Capture the cell that displays the provided text and extract its [X, Y] central coordinate. 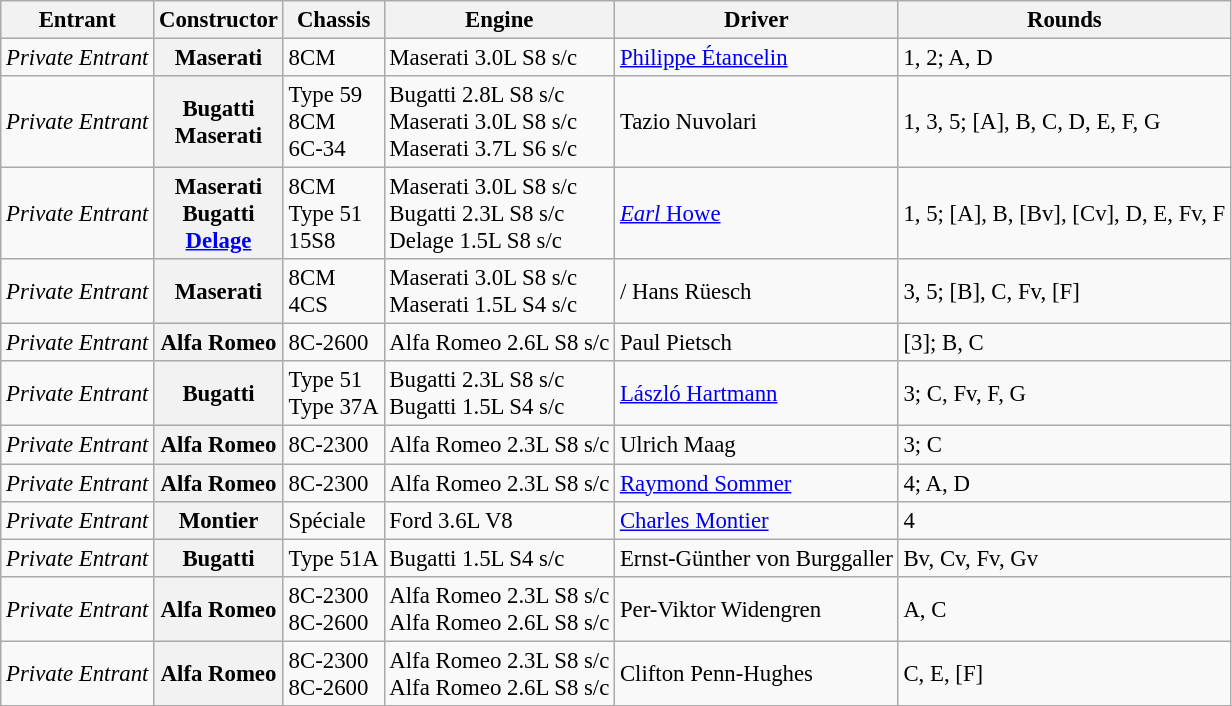
Raymond Sommer [757, 483]
Type 51Type 37A [334, 394]
Rounds [1064, 20]
Driver [757, 20]
8CM4CS [334, 292]
1, 5; [A], B, [Bv], [Cv], D, E, Fv, F [1064, 214]
/ Hans Rüesch [757, 292]
Tazio Nuvolari [757, 122]
Montier [219, 520]
Clifton Penn-Hughes [757, 674]
Spéciale [334, 520]
[3]; B, C [1064, 343]
Maserati 3.0L S8 s/c Maserati 1.5L S4 s/c [500, 292]
3, 5; [B], C, Fv, [F] [1064, 292]
Earl Howe [757, 214]
8CM [334, 58]
Bugatti Maserati [219, 122]
Paul Pietsch [757, 343]
Maserati 3.0L S8 s/c [500, 58]
Chassis [334, 20]
Type 598CM6C-34 [334, 122]
MaseratiBugattiDelage [219, 214]
8C-2600 [334, 343]
Ulrich Maag [757, 445]
Alfa Romeo 2.6L S8 s/c [500, 343]
Bugatti 1.5L S4 s/c [500, 558]
1, 3, 5; [A], B, C, D, E, F, G [1064, 122]
C, E, [F] [1064, 674]
Bv, Cv, Fv, Gv [1064, 558]
Ford 3.6L V8 [500, 520]
Bugatti 2.3L S8 s/c Bugatti 1.5L S4 s/c [500, 394]
4 [1064, 520]
4; A, D [1064, 483]
Engine [500, 20]
Charles Montier [757, 520]
Bugatti 2.8L S8 s/c Maserati 3.0L S8 s/c Maserati 3.7L S6 s/c [500, 122]
Entrant [78, 20]
Type 51A [334, 558]
3; C, Fv, F, G [1064, 394]
Ernst-Günther von Burggaller [757, 558]
Philippe Étancelin [757, 58]
8CMType 5115S8 [334, 214]
Per-Viktor Widengren [757, 608]
1, 2; A, D [1064, 58]
László Hartmann [757, 394]
3; C [1064, 445]
Constructor [219, 20]
Maserati 3.0L S8 s/c Bugatti 2.3L S8 s/cDelage 1.5L S8 s/c [500, 214]
A, C [1064, 608]
